Determine the (x, y) coordinate at the center of the cell enclosing the given text.  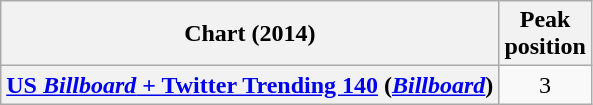
Chart (2014) (250, 34)
US Billboard + Twitter Trending 140 (Billboard) (250, 85)
Peakposition (545, 34)
3 (545, 85)
